From the cell containing the given text, extract its center point as [X, Y] coordinate. 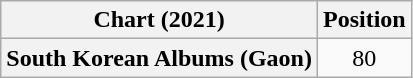
Position [364, 20]
80 [364, 58]
Chart (2021) [160, 20]
South Korean Albums (Gaon) [160, 58]
